Pinpoint the cell where the given text exists, returning its [X, Y] midpoint coordinate. 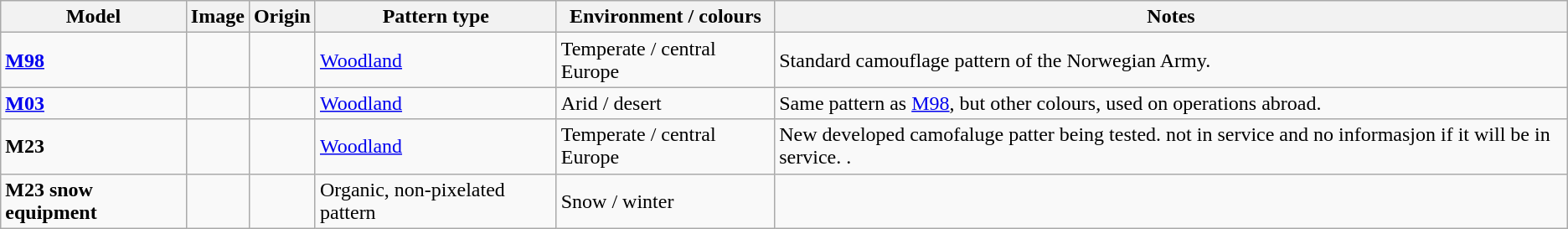
Model [94, 17]
M23 snow equipment [94, 201]
Organic, non-pixelated pattern [436, 201]
Image [218, 17]
Environment / colours [665, 17]
M23 [94, 146]
M98 [94, 60]
Origin [281, 17]
New developed camofaluge patter being tested. not in service and no informasjon if it will be in service. . [1171, 146]
Arid / desert [665, 103]
Same pattern as M98, but other colours, used on operations abroad. [1171, 103]
Snow / winter [665, 201]
Pattern type [436, 17]
Notes [1171, 17]
Standard camouflage pattern of the Norwegian Army. [1171, 60]
M03 [94, 103]
